Provide the (X, Y) coordinate of the cell's center where the given text is located.  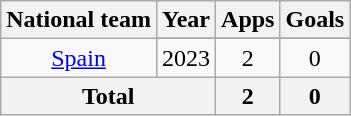
National team (79, 20)
2023 (186, 58)
Year (186, 20)
Goals (315, 20)
Spain (79, 58)
Total (108, 96)
Apps (248, 20)
